Identify which cell holds the provided text, then report its (X, Y) central coordinate. 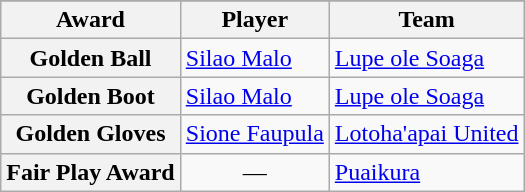
Puaikura (426, 172)
Lotoha'apai United (426, 134)
Golden Gloves (91, 134)
Fair Play Award (91, 172)
— (254, 172)
Sione Faupula (254, 134)
Player (254, 20)
Golden Ball (91, 58)
Award (91, 20)
Team (426, 20)
Golden Boot (91, 96)
